Identify which cell holds the provided text, then report its (X, Y) central coordinate. 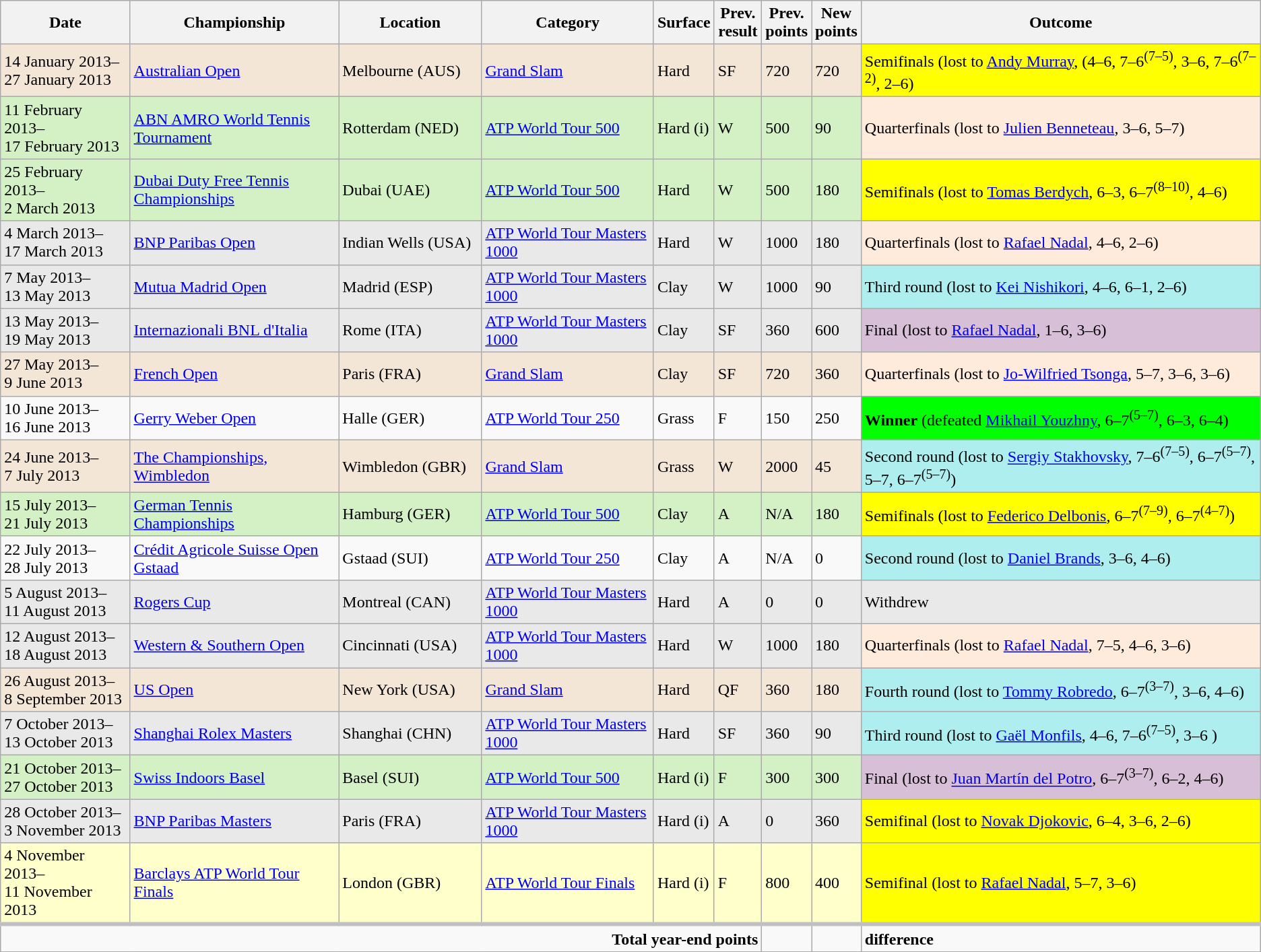
7 October 2013–13 October 2013 (65, 734)
Rogers Cup (234, 602)
Rotterdam (NED) (410, 128)
27 May 2013–9 June 2013 (65, 374)
Barclays ATP World Tour Finals (234, 883)
400 (837, 883)
Gerry Weber Open (234, 417)
26 August 2013–8 September 2013 (65, 689)
600 (837, 330)
14 January 2013–27 January 2013 (65, 71)
22 July 2013–28 July 2013 (65, 557)
7 May 2013–13 May 2013 (65, 287)
Quarterfinals (lost to Rafael Nadal, 7–5, 4–6, 3–6) (1060, 646)
Shanghai Rolex Masters (234, 734)
Winner (defeated Mikhail Youzhny, 6–7(5–7), 6–3, 6–4) (1060, 417)
Final (lost to Juan Martín del Potro, 6–7(3–7), 6–2, 4–6) (1060, 777)
London (GBR) (410, 883)
US Open (234, 689)
Dubai Duty Free Tennis Championships (234, 190)
150 (787, 417)
QF (738, 689)
Outcome (1060, 23)
45 (837, 466)
Fourth round (lost to Tommy Robredo, 6–7(3–7), 3–6, 4–6) (1060, 689)
Melbourne (AUS) (410, 71)
German Tennis Championships (234, 514)
Hamburg (GER) (410, 514)
Swiss Indoors Basel (234, 777)
Final (lost to Rafael Nadal, 1–6, 3–6) (1060, 330)
ABN AMRO World Tennis Tournament (234, 128)
12 August 2013–18 August 2013 (65, 646)
Withdrew (1060, 602)
Semifinal (lost to Rafael Nadal, 5–7, 3–6) (1060, 883)
Surface (684, 23)
French Open (234, 374)
Semifinals (lost to Tomas Berdych, 6–3, 6–7(8–10), 4–6) (1060, 190)
Total year-end points (381, 938)
New York (USA) (410, 689)
Basel (SUI) (410, 777)
Wimbledon (GBR) (410, 466)
28 October 2013–3 November 2013 (65, 821)
Dubai (UAE) (410, 190)
Prev. result (738, 23)
5 August 2013–11 August 2013 (65, 602)
Crédit Agricole Suisse Open Gstaad (234, 557)
Madrid (ESP) (410, 287)
11 February 2013–17 February 2013 (65, 128)
Mutua Madrid Open (234, 287)
Gstaad (SUI) (410, 557)
BNP Paribas Open (234, 242)
800 (787, 883)
Quarterfinals (lost to Julien Benneteau, 3–6, 5–7) (1060, 128)
13 May 2013–19 May 2013 (65, 330)
Date (65, 23)
Quarterfinals (lost to Jo-Wilfried Tsonga, 5–7, 3–6, 3–6) (1060, 374)
ATP World Tour Finals (568, 883)
Second round (lost to Daniel Brands, 3–6, 4–6) (1060, 557)
Location (410, 23)
24 June 2013–7 July 2013 (65, 466)
Third round (lost to Kei Nishikori, 4–6, 6–1, 2–6) (1060, 287)
Halle (GER) (410, 417)
Indian Wells (USA) (410, 242)
Internazionali BNL d'Italia (234, 330)
Championship (234, 23)
21 October 2013–27 October 2013 (65, 777)
Third round (lost to Gaël Monfils, 4–6, 7–6(7–5), 3–6 ) (1060, 734)
Prev. points (787, 23)
Rome (ITA) (410, 330)
Montreal (CAN) (410, 602)
Semifinal (lost to Novak Djokovic, 6–4, 3–6, 2–6) (1060, 821)
Semifinals (lost to Federico Delbonis, 6–7(7–9), 6–7(4–7)) (1060, 514)
Second round (lost to Sergiy Stakhovsky, 7–6(7–5), 6–7(5–7), 5–7, 6–7(5–7)) (1060, 466)
The Championships, Wimbledon (234, 466)
10 June 2013–16 June 2013 (65, 417)
Semifinals (lost to Andy Murray, (4–6, 7–6(7–5), 3–6, 7–6(7–2), 2–6) (1060, 71)
Category (568, 23)
difference (1060, 938)
Western & Southern Open (234, 646)
15 July 2013–21 July 2013 (65, 514)
250 (837, 417)
2000 (787, 466)
25 February 2013–2 March 2013 (65, 190)
4 March 2013–17 March 2013 (65, 242)
Cincinnati (USA) (410, 646)
Shanghai (CHN) (410, 734)
New points (837, 23)
BNP Paribas Masters (234, 821)
Australian Open (234, 71)
4 November 2013–11 November 2013 (65, 883)
Quarterfinals (lost to Rafael Nadal, 4–6, 2–6) (1060, 242)
